Extract the [x, y] coordinate from the center of the cell holding the provided text.  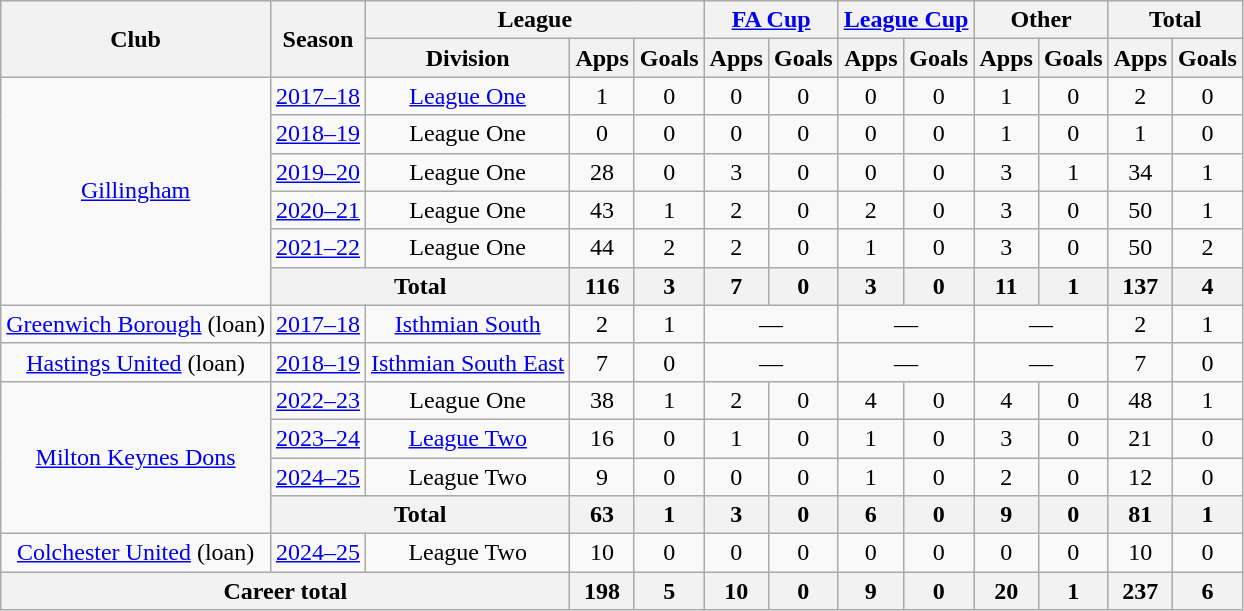
Isthmian South East [467, 362]
20 [1006, 591]
11 [1006, 286]
16 [602, 438]
Isthmian South [467, 324]
21 [1140, 438]
League [534, 20]
Colchester United (loan) [136, 553]
34 [1140, 172]
Gillingham [136, 191]
2023–24 [318, 438]
2019–20 [318, 172]
198 [602, 591]
43 [602, 210]
44 [602, 248]
48 [1140, 400]
Greenwich Borough (loan) [136, 324]
38 [602, 400]
116 [602, 286]
Milton Keynes Dons [136, 457]
237 [1140, 591]
League Cup [906, 20]
28 [602, 172]
12 [1140, 477]
Hastings United (loan) [136, 362]
63 [602, 515]
Other [1041, 20]
2020–21 [318, 210]
Division [467, 58]
Club [136, 39]
Career total [286, 591]
2022–23 [318, 400]
FA Cup [771, 20]
137 [1140, 286]
2021–22 [318, 248]
Season [318, 39]
81 [1140, 515]
5 [669, 591]
